Return the (x, y) coordinate for the center point of the cell that contains the specified text.  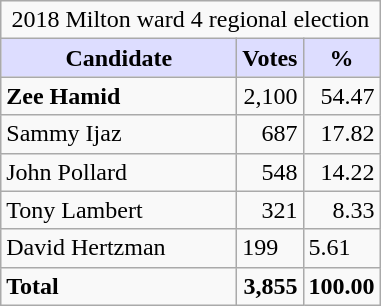
% (342, 58)
14.22 (342, 172)
54.47 (342, 96)
John Pollard (119, 172)
Zee Hamid (119, 96)
2,100 (270, 96)
548 (270, 172)
17.82 (342, 134)
David Hertzman (119, 248)
Tony Lambert (119, 210)
100.00 (342, 286)
Total (119, 286)
2018 Milton ward 4 regional election (190, 20)
199 (270, 248)
5.61 (342, 248)
3,855 (270, 286)
Candidate (119, 58)
321 (270, 210)
8.33 (342, 210)
Votes (270, 58)
Sammy Ijaz (119, 134)
687 (270, 134)
